Return the [X, Y] coordinate for the center point of the cell that contains the specified text.  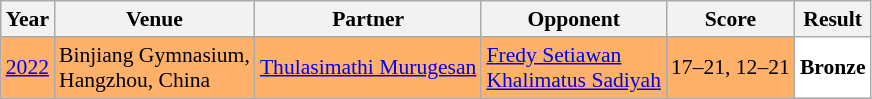
Venue [154, 19]
Binjiang Gymnasium,Hangzhou, China [154, 68]
Partner [368, 19]
Score [730, 19]
Thulasimathi Murugesan [368, 68]
17–21, 12–21 [730, 68]
Bronze [833, 68]
Fredy Setiawan Khalimatus Sadiyah [574, 68]
Result [833, 19]
Opponent [574, 19]
2022 [28, 68]
Year [28, 19]
